Find where the given text appears and provide that cell's center as [x, y] coordinate. 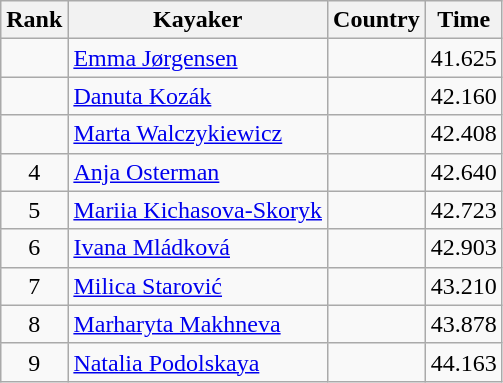
41.625 [464, 58]
Emma Jørgensen [198, 58]
Kayaker [198, 20]
43.878 [464, 324]
Marharyta Makhneva [198, 324]
9 [34, 362]
Danuta Kozák [198, 96]
42.408 [464, 134]
Time [464, 20]
Ivana Mládková [198, 248]
Anja Osterman [198, 172]
Mariia Kichasova-Skoryk [198, 210]
42.640 [464, 172]
8 [34, 324]
Milica Starović [198, 286]
44.163 [464, 362]
42.903 [464, 248]
Country [377, 20]
6 [34, 248]
Natalia Podolskaya [198, 362]
5 [34, 210]
43.210 [464, 286]
42.160 [464, 96]
7 [34, 286]
4 [34, 172]
Marta Walczykiewicz [198, 134]
42.723 [464, 210]
Rank [34, 20]
